Provide the (X, Y) coordinate of the cell's center where the given text is located.  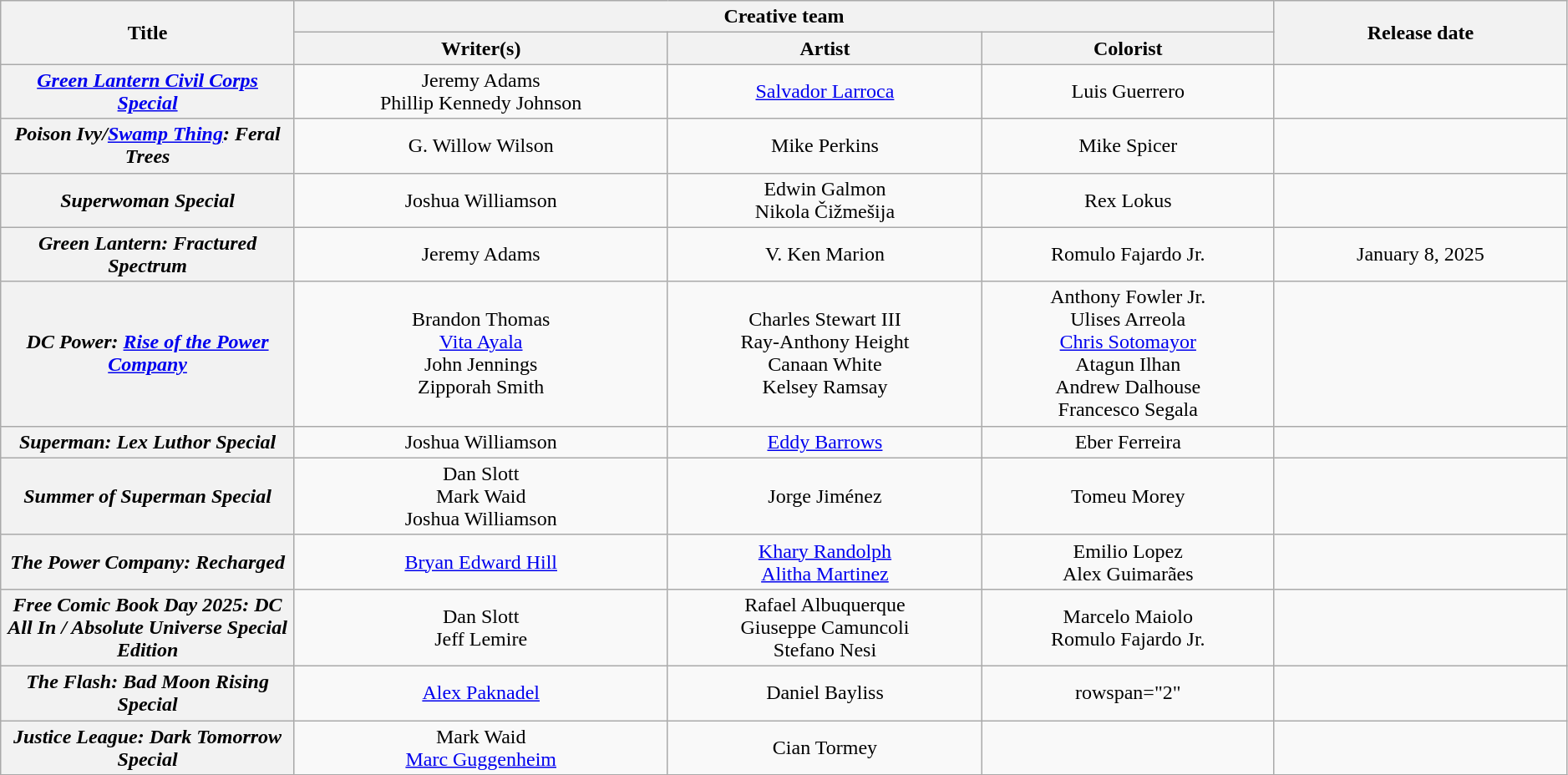
Eber Ferreira (1128, 442)
Dan SlottMark WaidJoshua Williamson (481, 496)
G. Willow Wilson (481, 145)
Tomeu Morey (1128, 496)
Superman: Lex Luthor Special (148, 442)
DC Power: Rise of the Power Company (148, 354)
Mike Perkins (825, 145)
Release date (1421, 33)
Edwin GalmonNikola Čižmešija (825, 200)
Khary RandolphAlitha Martinez (825, 561)
Justice League: Dark Tomorrow Special (148, 747)
Alex Paknadel (481, 693)
Bryan Edward Hill (481, 561)
Mike Spicer (1128, 145)
Brandon ThomasVita AyalaJohn JenningsZipporah Smith (481, 354)
Colorist (1128, 48)
Romulo Fajardo Jr. (1128, 254)
The Flash: Bad Moon Rising Special (148, 693)
January 8, 2025 (1421, 254)
Eddy Barrows (825, 442)
Superwoman Special (148, 200)
Jorge Jiménez (825, 496)
Title (148, 33)
Writer(s) (481, 48)
Green Lantern Civil Corps Special (148, 92)
Dan SlottJeff Lemire (481, 627)
Jeremy Adams (481, 254)
Free Comic Book Day 2025: DC All In / Absolute Universe Special Edition (148, 627)
Salvador Larroca (825, 92)
Anthony Fowler Jr.Ulises ArreolaChris SotomayorAtagun IlhanAndrew DalhouseFrancesco Segala (1128, 354)
Cian Tormey (825, 747)
Green Lantern: Fractured Spectrum (148, 254)
Jeremy AdamsPhillip Kennedy Johnson (481, 92)
Charles Stewart IIIRay-Anthony HeightCanaan WhiteKelsey Ramsay (825, 354)
Creative team (784, 17)
The Power Company: Recharged (148, 561)
Poison Ivy/Swamp Thing: Feral Trees (148, 145)
Mark WaidMarc Guggenheim (481, 747)
Artist (825, 48)
V. Ken Marion (825, 254)
Marcelo MaioloRomulo Fajardo Jr. (1128, 627)
Rafael AlbuquerqueGiuseppe CamuncoliStefano Nesi (825, 627)
Luis Guerrero (1128, 92)
Summer of Superman Special (148, 496)
rowspan="2" (1128, 693)
Daniel Bayliss (825, 693)
Emilio LopezAlex Guimarães (1128, 561)
Rex Lokus (1128, 200)
